Detect which cell encompasses the target text, then output its (x, y) center coordinate. 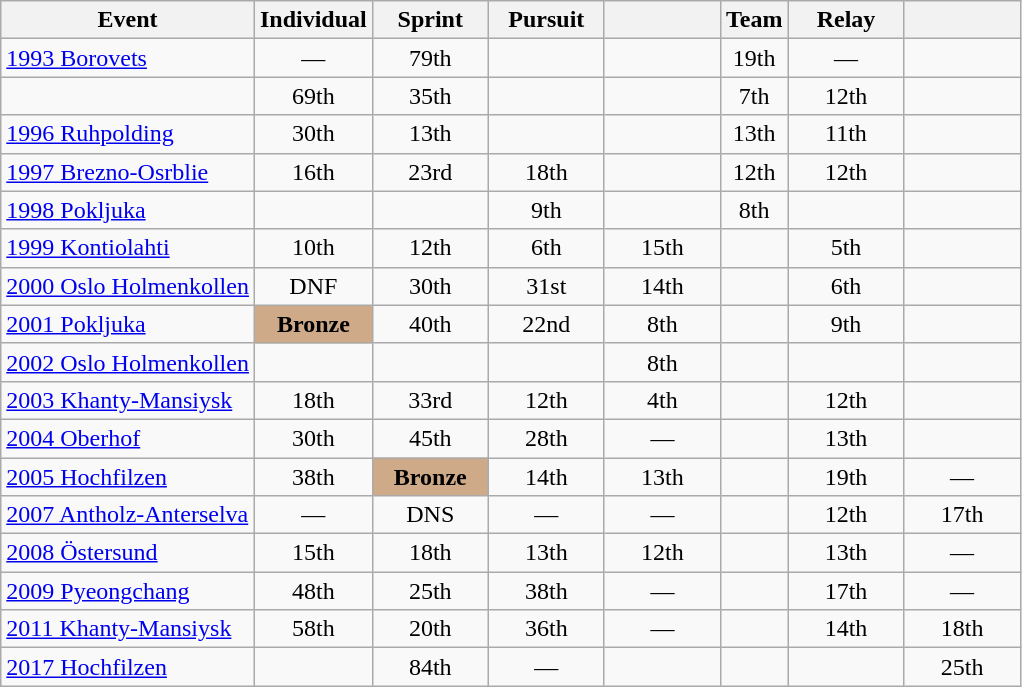
1997 Brezno-Osrblie (128, 172)
Event (128, 20)
Sprint (430, 20)
10th (313, 248)
Individual (313, 20)
79th (430, 58)
Relay (846, 20)
2000 Oslo Holmenkollen (128, 286)
5th (846, 248)
2003 Khanty-Mansiysk (128, 400)
33rd (430, 400)
48th (313, 591)
84th (430, 667)
Team (754, 20)
1993 Borovets (128, 58)
2009 Pyeongchang (128, 591)
DNS (430, 515)
28th (546, 438)
2002 Oslo Holmenkollen (128, 362)
35th (430, 96)
36th (546, 629)
2005 Hochfilzen (128, 477)
16th (313, 172)
1996 Ruhpolding (128, 134)
DNF (313, 286)
2004 Oberhof (128, 438)
45th (430, 438)
2007 Antholz-Anterselva (128, 515)
11th (846, 134)
20th (430, 629)
7th (754, 96)
31st (546, 286)
1998 Pokljuka (128, 210)
40th (430, 324)
58th (313, 629)
22nd (546, 324)
23rd (430, 172)
2011 Khanty-Mansiysk (128, 629)
4th (662, 400)
Pursuit (546, 20)
2001 Pokljuka (128, 324)
1999 Kontiolahti (128, 248)
2017 Hochfilzen (128, 667)
2008 Östersund (128, 553)
69th (313, 96)
